Find where the given text appears and provide that cell's center as [X, Y] coordinate. 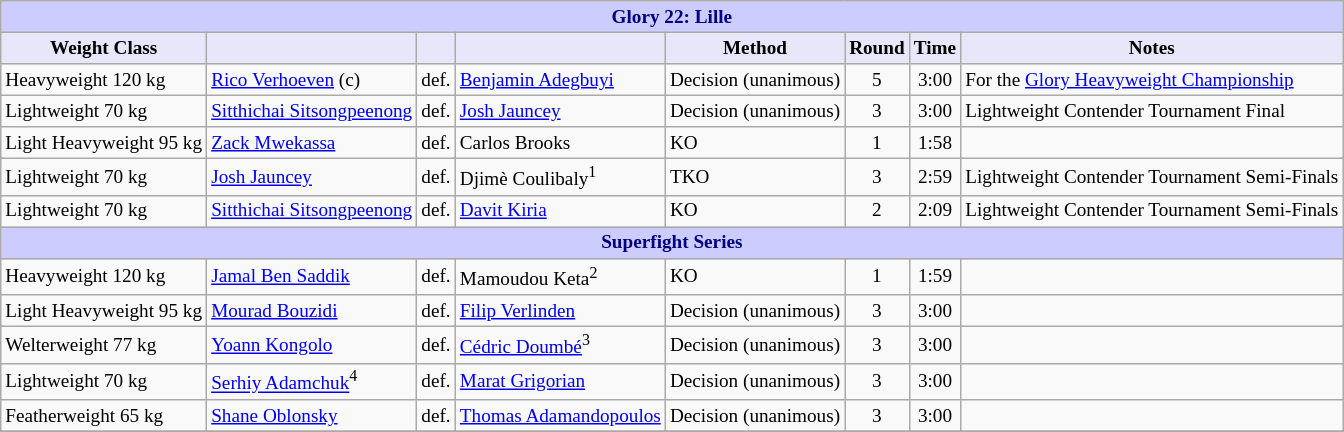
Mourad Bouzidi [312, 311]
Superfight Series [672, 243]
Serhiy Adamchuk4 [312, 382]
Cédric Doumbé3 [560, 346]
Shane Oblonsky [312, 416]
Zack Mwekassa [312, 143]
Weight Class [104, 48]
Mamoudou Keta2 [560, 278]
Notes [1152, 48]
2 [878, 211]
Time [934, 48]
Round [878, 48]
Marat Grigorian [560, 382]
Benjamin Adegbuyi [560, 80]
For the Glory Heavyweight Championship [1152, 80]
Lightweight Contender Tournament Final [1152, 111]
Jamal Ben Saddik [312, 278]
Yoann Kongolo [312, 346]
5 [878, 80]
1:59 [934, 278]
Glory 22: Lille [672, 17]
Carlos Brooks [560, 143]
1:58 [934, 143]
Filip Verlinden [560, 311]
Djimè Coulibaly1 [560, 178]
Welterweight 77 kg [104, 346]
2:59 [934, 178]
TKO [754, 178]
Featherweight 65 kg [104, 416]
Rico Verhoeven (c) [312, 80]
Davit Kiria [560, 211]
Thomas Adamandopoulos [560, 416]
2:09 [934, 211]
Method [754, 48]
